Output the (X, Y) coordinate of the center of the cell containing the given text.  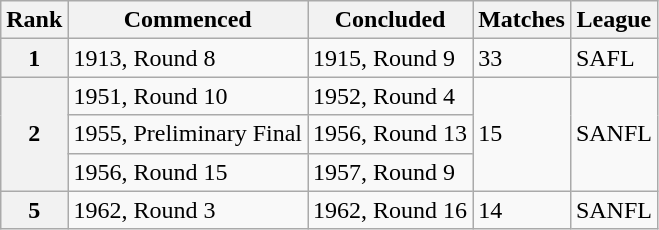
Commenced (188, 20)
1955, Preliminary Final (188, 134)
5 (34, 210)
1915, Round 9 (390, 58)
2 (34, 134)
15 (522, 134)
1956, Round 13 (390, 134)
SAFL (614, 58)
Matches (522, 20)
Rank (34, 20)
1962, Round 3 (188, 210)
1956, Round 15 (188, 172)
League (614, 20)
1952, Round 4 (390, 96)
1951, Round 10 (188, 96)
1962, Round 16 (390, 210)
1957, Round 9 (390, 172)
1 (34, 58)
14 (522, 210)
1913, Round 8 (188, 58)
33 (522, 58)
Concluded (390, 20)
